Capture the cell that displays the provided text and extract its [X, Y] central coordinate. 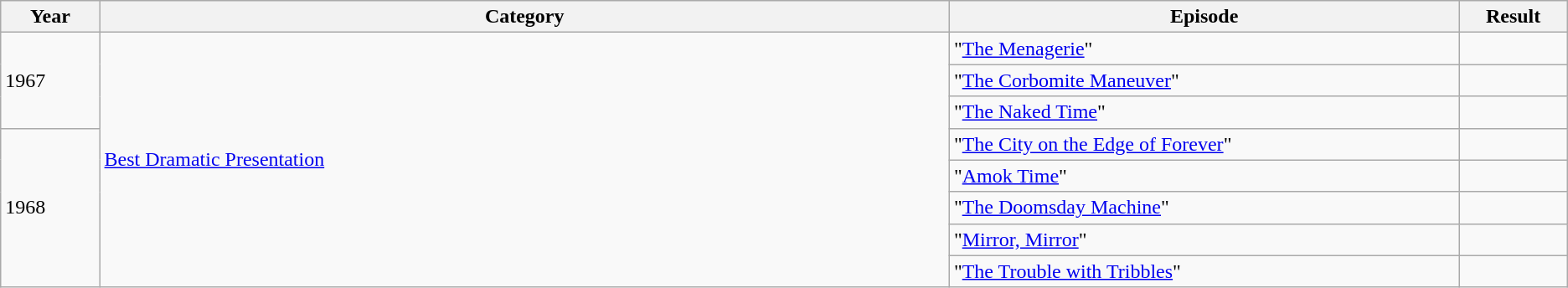
Category [524, 17]
"The City on the Edge of Forever" [1204, 144]
"The Doomsday Machine" [1204, 208]
"The Corbomite Maneuver" [1204, 80]
1968 [50, 208]
"The Menagerie" [1204, 49]
Result [1513, 17]
1967 [50, 80]
"Amok Time" [1204, 176]
Best Dramatic Presentation [524, 160]
"Mirror, Mirror" [1204, 239]
"The Naked Time" [1204, 112]
Year [50, 17]
"The Trouble with Tribbles" [1204, 271]
Episode [1204, 17]
